Extract the [x, y] coordinate from the center of the cell holding the provided text.  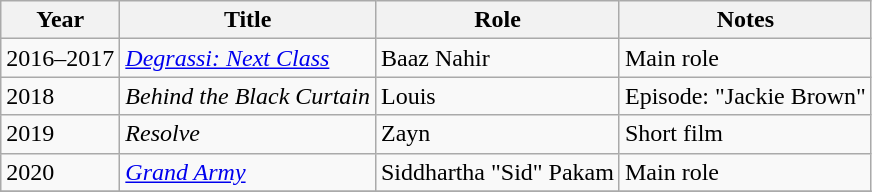
2019 [60, 134]
Louis [497, 96]
2016–2017 [60, 58]
Siddhartha "Sid" Pakam [497, 172]
Degrassi: Next Class [248, 58]
Episode: "Jackie Brown" [745, 96]
Zayn [497, 134]
Year [60, 20]
Role [497, 20]
Notes [745, 20]
Title [248, 20]
Baaz Nahir [497, 58]
2018 [60, 96]
Short film [745, 134]
Behind the Black Curtain [248, 96]
Grand Army [248, 172]
Resolve [248, 134]
2020 [60, 172]
